Locate the cell with the specified text and output its [x, y] center coordinate. 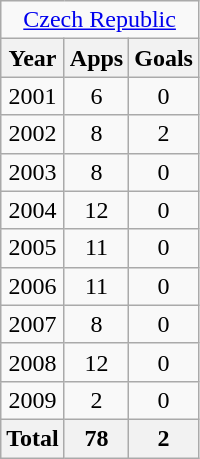
Year [33, 58]
2003 [33, 172]
2002 [33, 134]
Apps [96, 58]
2008 [33, 362]
Total [33, 438]
2001 [33, 96]
2006 [33, 286]
2009 [33, 400]
2004 [33, 210]
2007 [33, 324]
78 [96, 438]
Czech Republic [100, 20]
Goals [164, 58]
6 [96, 96]
2005 [33, 248]
